For the text-containing cell, return its midpoint in (x, y) coordinate format. 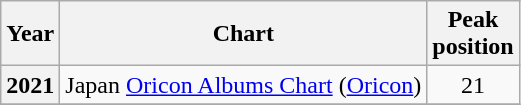
Japan Oricon Albums Chart (Oricon) (244, 85)
Peakposition (473, 34)
Year (30, 34)
Chart (244, 34)
21 (473, 85)
2021 (30, 85)
